Provide the (x, y) coordinate of the cell's center where the given text is located.  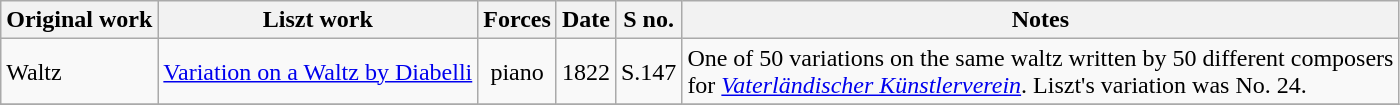
Date (586, 20)
Variation on a Waltz by Diabelli (318, 72)
Liszt work (318, 20)
S.147 (648, 72)
Original work (80, 20)
S no. (648, 20)
1822 (586, 72)
Waltz (80, 72)
One of 50 variations on the same waltz written by 50 different composers for Vaterländischer Künstlerverein. Liszt's variation was No. 24. (1040, 72)
Notes (1040, 20)
piano (518, 72)
Forces (518, 20)
